Pinpoint the cell where the given text exists, returning its (x, y) midpoint coordinate. 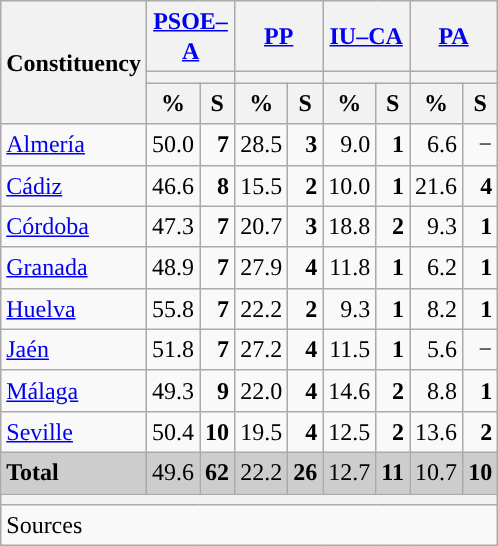
11.5 (350, 350)
11 (393, 472)
Almería (74, 144)
6.6 (436, 144)
8.8 (436, 390)
Granada (74, 268)
8.2 (436, 308)
62 (218, 472)
PP (279, 36)
13.6 (436, 432)
22.0 (262, 390)
Jaén (74, 350)
6.2 (436, 268)
49.6 (172, 472)
8 (218, 186)
14.6 (350, 390)
46.6 (172, 186)
19.5 (262, 432)
50.4 (172, 432)
48.9 (172, 268)
50.0 (172, 144)
Seville (74, 432)
Constituency (74, 62)
12.5 (350, 432)
10.0 (350, 186)
55.8 (172, 308)
26 (306, 472)
27.2 (262, 350)
IU–CA (366, 36)
Córdoba (74, 226)
Málaga (74, 390)
12.7 (350, 472)
PA (454, 36)
51.8 (172, 350)
Total (74, 472)
9.0 (350, 144)
9 (218, 390)
Huelva (74, 308)
Sources (250, 526)
15.5 (262, 186)
21.6 (436, 186)
28.5 (262, 144)
11.8 (350, 268)
49.3 (172, 390)
PSOE–A (190, 36)
20.7 (262, 226)
5.6 (436, 350)
27.9 (262, 268)
10.7 (436, 472)
18.8 (350, 226)
47.3 (172, 226)
Cádiz (74, 186)
